For the text-containing cell, return its midpoint in (x, y) coordinate format. 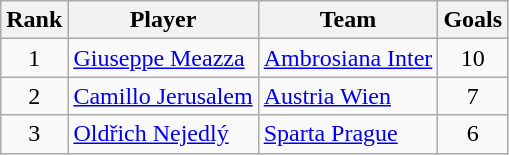
Camillo Jerusalem (163, 96)
Ambrosiana Inter (348, 58)
10 (473, 58)
Goals (473, 20)
Oldřich Nejedlý (163, 134)
3 (34, 134)
Team (348, 20)
Rank (34, 20)
6 (473, 134)
Austria Wien (348, 96)
Giuseppe Meazza (163, 58)
2 (34, 96)
Sparta Prague (348, 134)
1 (34, 58)
Player (163, 20)
7 (473, 96)
